Pinpoint the cell where the given text exists, returning its [x, y] midpoint coordinate. 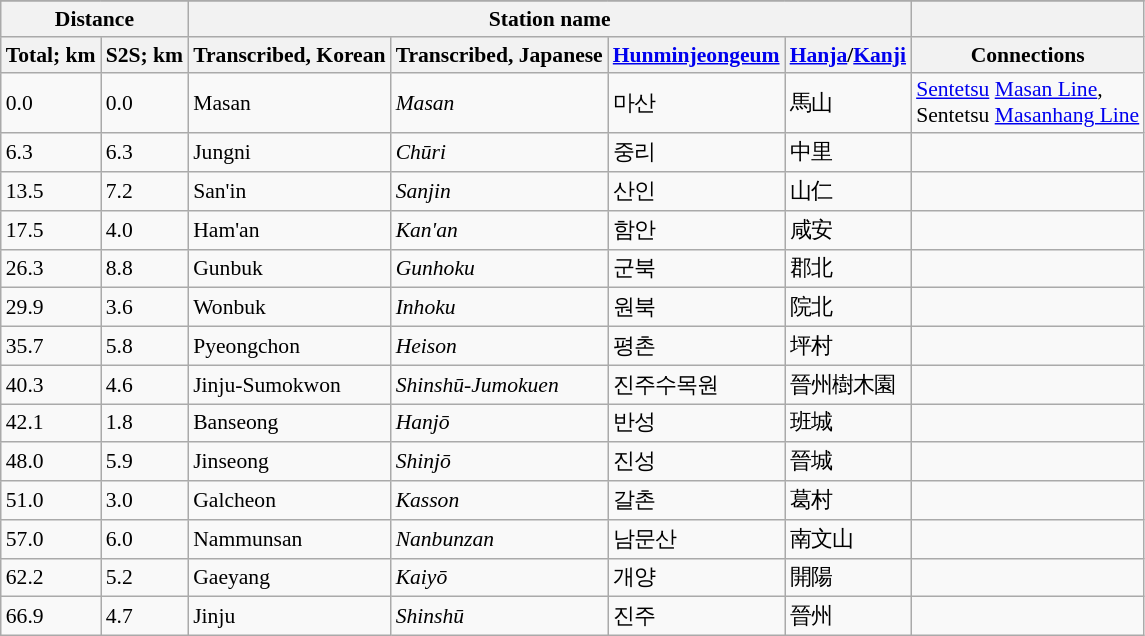
Galcheon [289, 500]
남문산 [696, 540]
Nammunsan [289, 540]
4.7 [145, 616]
咸安 [848, 230]
Jinseong [289, 462]
군북 [696, 268]
馬山 [848, 102]
Gunbuk [289, 268]
진주수목원 [696, 384]
갈촌 [696, 500]
48.0 [51, 462]
진성 [696, 462]
Station name [550, 19]
Gaeyang [289, 578]
원북 [696, 308]
Hunminjeongeum [696, 55]
35.7 [51, 346]
Chūri [500, 154]
Gunhoku [500, 268]
坪村 [848, 346]
산인 [696, 192]
Kan'an [500, 230]
院北 [848, 308]
中里 [848, 154]
함안 [696, 230]
山仁 [848, 192]
Total; km [51, 55]
7.2 [145, 192]
Wonbuk [289, 308]
晉州樹木園 [848, 384]
班城 [848, 424]
Transcribed, Korean [289, 55]
개양 [696, 578]
Ham'an [289, 230]
6.0 [145, 540]
57.0 [51, 540]
62.2 [51, 578]
1.8 [145, 424]
San'in [289, 192]
평촌 [696, 346]
진주 [696, 616]
29.9 [51, 308]
3.0 [145, 500]
晉州 [848, 616]
Banseong [289, 424]
17.5 [51, 230]
Kaiyō [500, 578]
Heison [500, 346]
5.9 [145, 462]
Sanjin [500, 192]
Inhoku [500, 308]
Distance [94, 19]
66.9 [51, 616]
8.8 [145, 268]
Jinju [289, 616]
Transcribed, Japanese [500, 55]
4.6 [145, 384]
3.6 [145, 308]
13.5 [51, 192]
Kasson [500, 500]
마산 [696, 102]
郡北 [848, 268]
Hanjō [500, 424]
Shinshū [500, 616]
42.1 [51, 424]
5.2 [145, 578]
葛村 [848, 500]
51.0 [51, 500]
Connections [1028, 55]
Nanbunzan [500, 540]
南文山 [848, 540]
Pyeongchon [289, 346]
Sentetsu Masan Line,Sentetsu Masanhang Line [1028, 102]
5.8 [145, 346]
Jungni [289, 154]
반성 [696, 424]
Shinjō [500, 462]
Jinju-Sumokwon [289, 384]
4.0 [145, 230]
S2S; km [145, 55]
40.3 [51, 384]
Hanja/Kanji [848, 55]
중리 [696, 154]
26.3 [51, 268]
晉城 [848, 462]
開陽 [848, 578]
Shinshū-Jumokuen [500, 384]
